Locate the cell with the specified text and output its [X, Y] center coordinate. 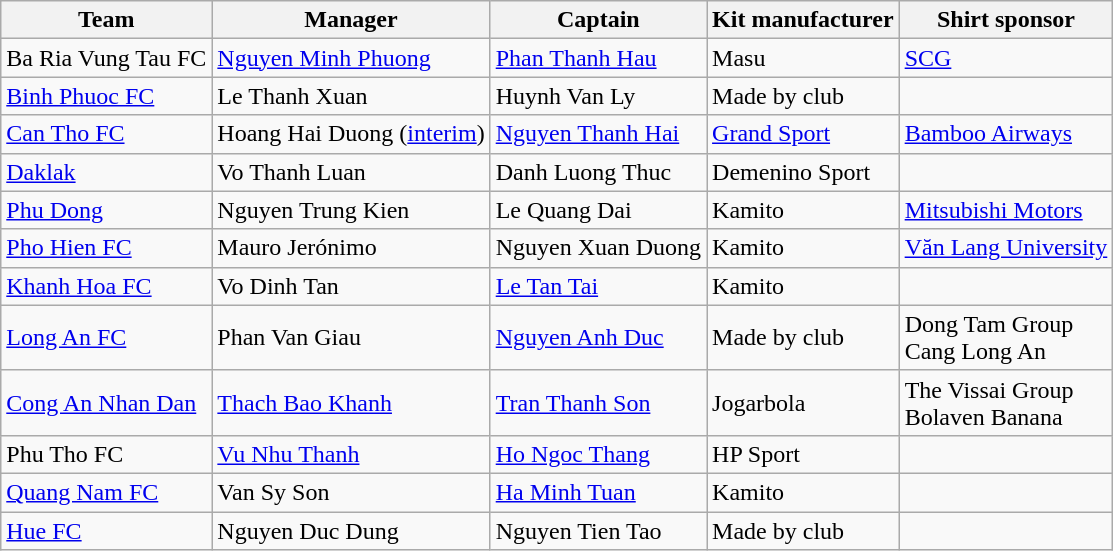
Daklak [106, 172]
Manager [351, 20]
Binh Phuoc FC [106, 96]
Ha Minh Tuan [598, 492]
Le Quang Dai [598, 210]
Bamboo Airways [1006, 134]
Hue FC [106, 531]
Masu [804, 58]
Vo Dinh Tan [351, 286]
Văn Lang University [1006, 248]
Demenino Sport [804, 172]
HP Sport [804, 454]
Phan Thanh Hau [598, 58]
Mauro Jerónimo [351, 248]
Captain [598, 20]
Grand Sport [804, 134]
Vu Nhu Thanh [351, 454]
Pho Hien FC [106, 248]
Ho Ngoc Thang [598, 454]
Shirt sponsor [1006, 20]
The Vissai Group Bolaven Banana [1006, 402]
Nguyen Thanh Hai [598, 134]
Nguyen Minh Phuong [351, 58]
Phu Tho FC [106, 454]
Nguyen Tien Tao [598, 531]
Cong An Nhan Dan [106, 402]
Tran Thanh Son [598, 402]
Long An FC [106, 338]
Hoang Hai Duong (interim) [351, 134]
Nguyen Trung Kien [351, 210]
Huynh Van Ly [598, 96]
Dong Tam Group Cang Long An [1006, 338]
SCG [1006, 58]
Nguyen Anh Duc [598, 338]
Danh Luong Thuc [598, 172]
Jogarbola [804, 402]
Quang Nam FC [106, 492]
Le Thanh Xuan [351, 96]
Phan Van Giau [351, 338]
Can Tho FC [106, 134]
Nguyen Duc Dung [351, 531]
Phu Dong [106, 210]
Thach Bao Khanh [351, 402]
Vo Thanh Luan [351, 172]
Mitsubishi Motors [1006, 210]
Le Tan Tai [598, 286]
Ba Ria Vung Tau FC [106, 58]
Van Sy Son [351, 492]
Khanh Hoa FC [106, 286]
Kit manufacturer [804, 20]
Nguyen Xuan Duong [598, 248]
Team [106, 20]
